Return the (X, Y) coordinate for the center point of the cell that contains the specified text.  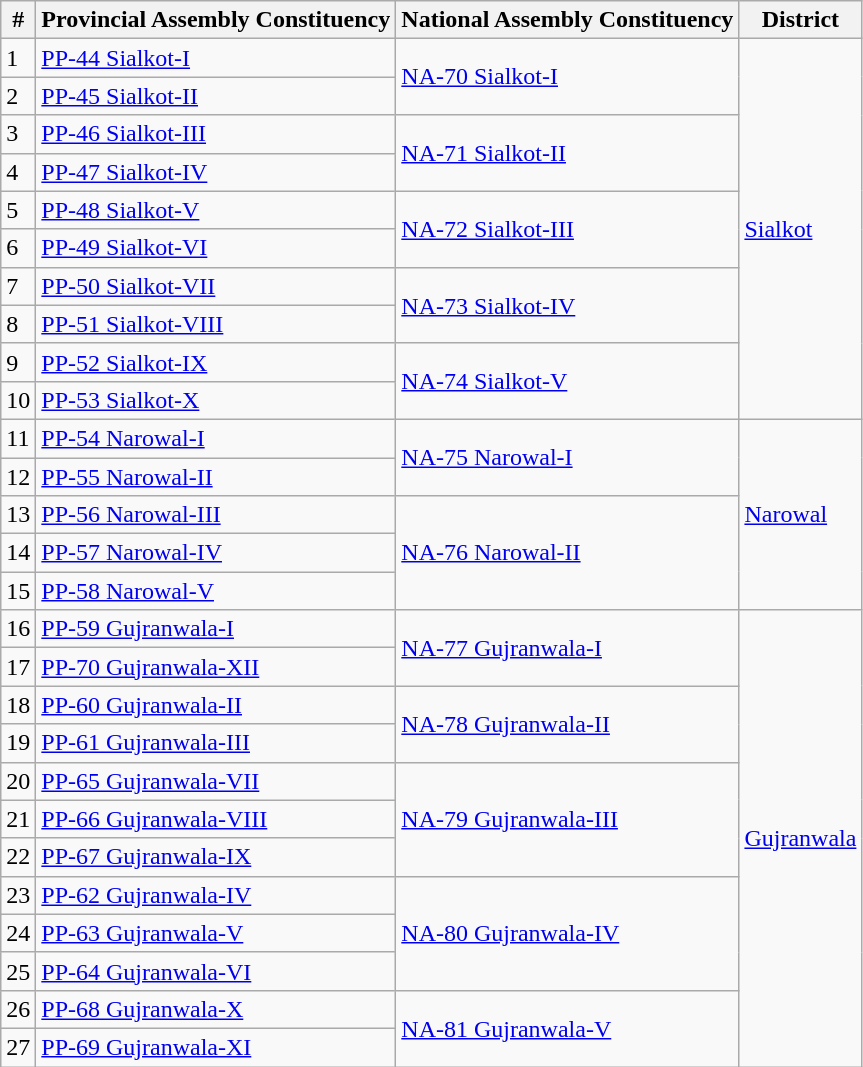
PP-70 Gujranwala-XII (216, 667)
21 (18, 819)
PP-67 Gujranwala-IX (216, 857)
15 (18, 591)
PP-66 Gujranwala-VIII (216, 819)
PP-48 Sialkot-V (216, 210)
Provincial Assembly Constituency (216, 20)
PP-50 Sialkot-VII (216, 286)
NA-78 Gujranwala-II (568, 724)
23 (18, 895)
NA-70 Sialkot-I (568, 77)
PP-69 Gujranwala-XI (216, 1047)
NA-81 Gujranwala-V (568, 1028)
Gujranwala (800, 838)
16 (18, 629)
NA-80 Gujranwala-IV (568, 933)
2 (18, 96)
18 (18, 705)
25 (18, 971)
11 (18, 438)
PP-63 Gujranwala-V (216, 933)
5 (18, 210)
PP-64 Gujranwala-VI (216, 971)
12 (18, 477)
PP-52 Sialkot-IX (216, 362)
8 (18, 324)
# (18, 20)
PP-58 Narowal-V (216, 591)
PP-55 Narowal-II (216, 477)
22 (18, 857)
NA-71 Sialkot-II (568, 153)
3 (18, 134)
NA-73 Sialkot-IV (568, 305)
PP-61 Gujranwala-III (216, 743)
PP-47 Sialkot-IV (216, 172)
PP-56 Narowal-III (216, 515)
PP-60 Gujranwala-II (216, 705)
9 (18, 362)
6 (18, 248)
PP-53 Sialkot-X (216, 400)
17 (18, 667)
PP-62 Gujranwala-IV (216, 895)
PP-54 Narowal-I (216, 438)
PP-45 Sialkot-II (216, 96)
PP-57 Narowal-IV (216, 553)
14 (18, 553)
PP-44 Sialkot-I (216, 58)
24 (18, 933)
PP-68 Gujranwala-X (216, 1009)
PP-49 Sialkot-VI (216, 248)
NA-76 Narowal-II (568, 553)
NA-75 Narowal-I (568, 457)
PP-46 Sialkot-III (216, 134)
20 (18, 781)
National Assembly Constituency (568, 20)
Sialkot (800, 230)
PP-59 Gujranwala-I (216, 629)
10 (18, 400)
NA-74 Sialkot-V (568, 381)
NA-72 Sialkot-III (568, 229)
7 (18, 286)
26 (18, 1009)
Narowal (800, 514)
1 (18, 58)
PP-51 Sialkot-VIII (216, 324)
NA-77 Gujranwala-I (568, 648)
NA-79 Gujranwala-III (568, 819)
13 (18, 515)
District (800, 20)
19 (18, 743)
27 (18, 1047)
PP-65 Gujranwala-VII (216, 781)
4 (18, 172)
